From the cell containing the given text, extract its center point as (X, Y) coordinate. 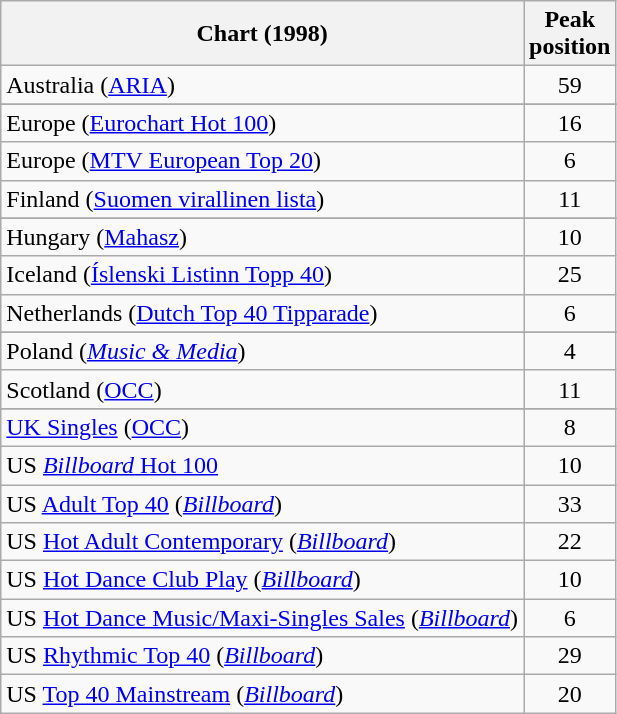
Chart (1998) (262, 34)
US Top 40 Mainstream (Billboard) (262, 694)
Australia (ARIA) (262, 85)
US Hot Adult Contemporary (Billboard) (262, 542)
Poland (Music & Media) (262, 351)
Finland (Suomen virallinen lista) (262, 199)
29 (570, 656)
UK Singles (OCC) (262, 427)
16 (570, 123)
Netherlands (Dutch Top 40 Tipparade) (262, 313)
US Rhythmic Top 40 (Billboard) (262, 656)
US Billboard Hot 100 (262, 465)
4 (570, 351)
US Hot Dance Music/Maxi-Singles Sales (Billboard) (262, 618)
33 (570, 503)
Europe (MTV European Top 20) (262, 161)
Hungary (Mahasz) (262, 237)
25 (570, 275)
8 (570, 427)
59 (570, 85)
20 (570, 694)
Peakposition (570, 34)
Scotland (OCC) (262, 389)
Iceland (Íslenski Listinn Topp 40) (262, 275)
US Adult Top 40 (Billboard) (262, 503)
22 (570, 542)
Europe (Eurochart Hot 100) (262, 123)
US Hot Dance Club Play (Billboard) (262, 580)
